Locate the cell with the specified text and output its (X, Y) center coordinate. 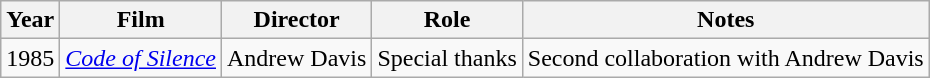
Code of Silence (141, 58)
Andrew Davis (297, 58)
Film (141, 20)
Director (297, 20)
Role (447, 20)
Notes (726, 20)
Special thanks (447, 58)
1985 (30, 58)
Year (30, 20)
Second collaboration with Andrew Davis (726, 58)
